Return the [X, Y] coordinate for the center point of the cell that contains the specified text.  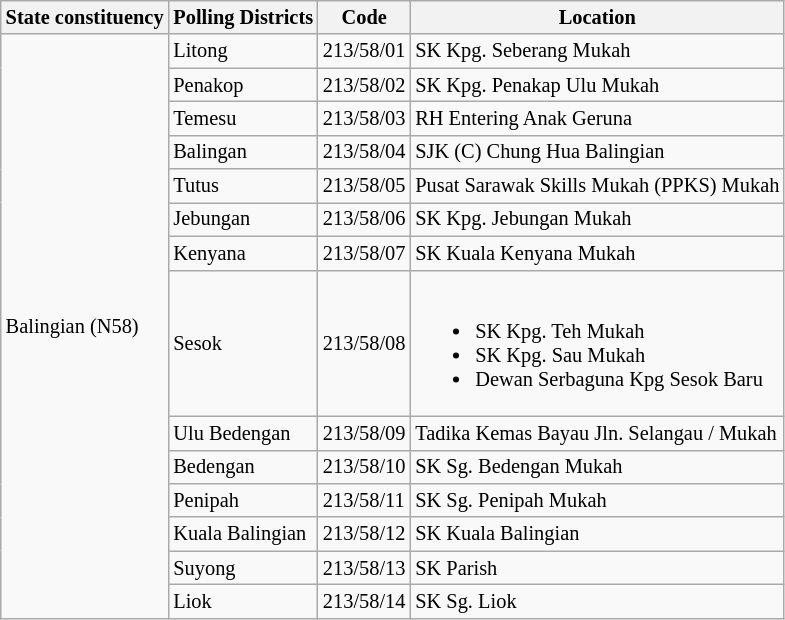
SK Kpg. Seberang Mukah [597, 51]
Suyong [243, 568]
Tadika Kemas Bayau Jln. Selangau / Mukah [597, 433]
213/58/11 [364, 500]
Kuala Balingian [243, 534]
Polling Districts [243, 17]
Ulu Bedengan [243, 433]
Liok [243, 601]
SK Kuala Balingian [597, 534]
SK Parish [597, 568]
SK Sg. Liok [597, 601]
Pusat Sarawak Skills Mukah (PPKS) Mukah [597, 186]
SK Kpg. Penakap Ulu Mukah [597, 85]
Temesu [243, 118]
SK Sg. Penipah Mukah [597, 500]
Kenyana [243, 253]
Litong [243, 51]
SK Sg. Bedengan Mukah [597, 467]
SJK (C) Chung Hua Balingian [597, 152]
213/58/12 [364, 534]
213/58/01 [364, 51]
213/58/05 [364, 186]
213/58/14 [364, 601]
Tutus [243, 186]
Balingan [243, 152]
213/58/06 [364, 219]
213/58/03 [364, 118]
RH Entering Anak Geruna [597, 118]
Bedengan [243, 467]
213/58/02 [364, 85]
SK Kpg. Teh MukahSK Kpg. Sau MukahDewan Serbaguna Kpg Sesok Baru [597, 343]
213/58/08 [364, 343]
State constituency [85, 17]
Location [597, 17]
Balingian (N58) [85, 326]
Jebungan [243, 219]
213/58/04 [364, 152]
213/58/07 [364, 253]
Code [364, 17]
213/58/09 [364, 433]
SK Kuala Kenyana Mukah [597, 253]
Penipah [243, 500]
Sesok [243, 343]
Penakop [243, 85]
SK Kpg. Jebungan Mukah [597, 219]
213/58/13 [364, 568]
213/58/10 [364, 467]
